Provide the [X, Y] coordinate of the cell's center where the given text is located.  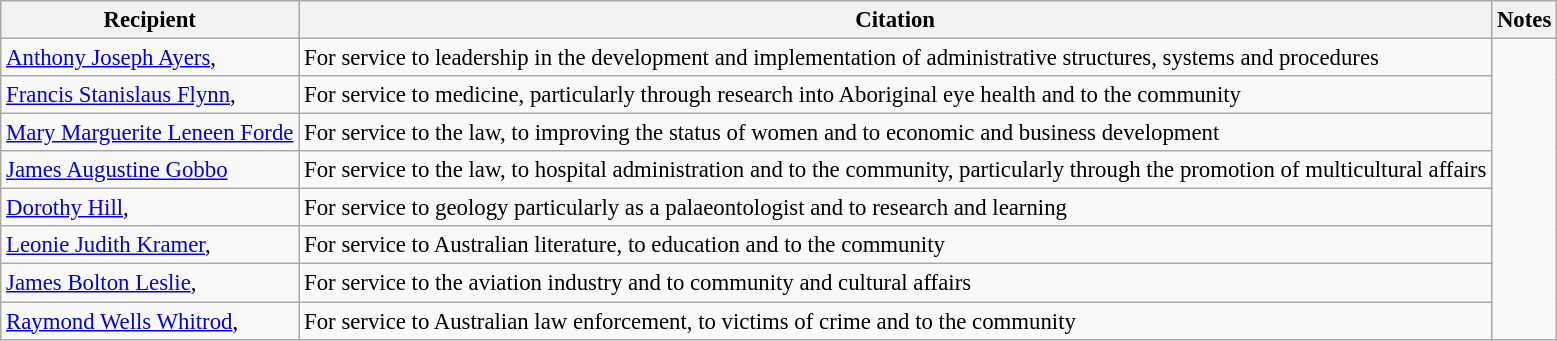
For service to leadership in the development and implementation of administrative structures, systems and procedures [896, 58]
James Augustine Gobbo [150, 170]
Leonie Judith Kramer, [150, 245]
Recipient [150, 20]
For service to the law, to hospital administration and to the community, particularly through the promotion of multicultural affairs [896, 170]
Francis Stanislaus Flynn, [150, 95]
For service to medicine, particularly through research into Aboriginal eye health and to the community [896, 95]
Raymond Wells Whitrod, [150, 321]
Mary Marguerite Leneen Forde [150, 133]
Dorothy Hill, [150, 208]
James Bolton Leslie, [150, 283]
For service to Australian law enforcement, to victims of crime and to the community [896, 321]
Anthony Joseph Ayers, [150, 58]
For service to the law, to improving the status of women and to economic and business development [896, 133]
For service to geology particularly as a palaeontologist and to research and learning [896, 208]
Citation [896, 20]
For service to the aviation industry and to community and cultural affairs [896, 283]
For service to Australian literature, to education and to the community [896, 245]
Notes [1524, 20]
